Capture the cell that displays the provided text and extract its [x, y] central coordinate. 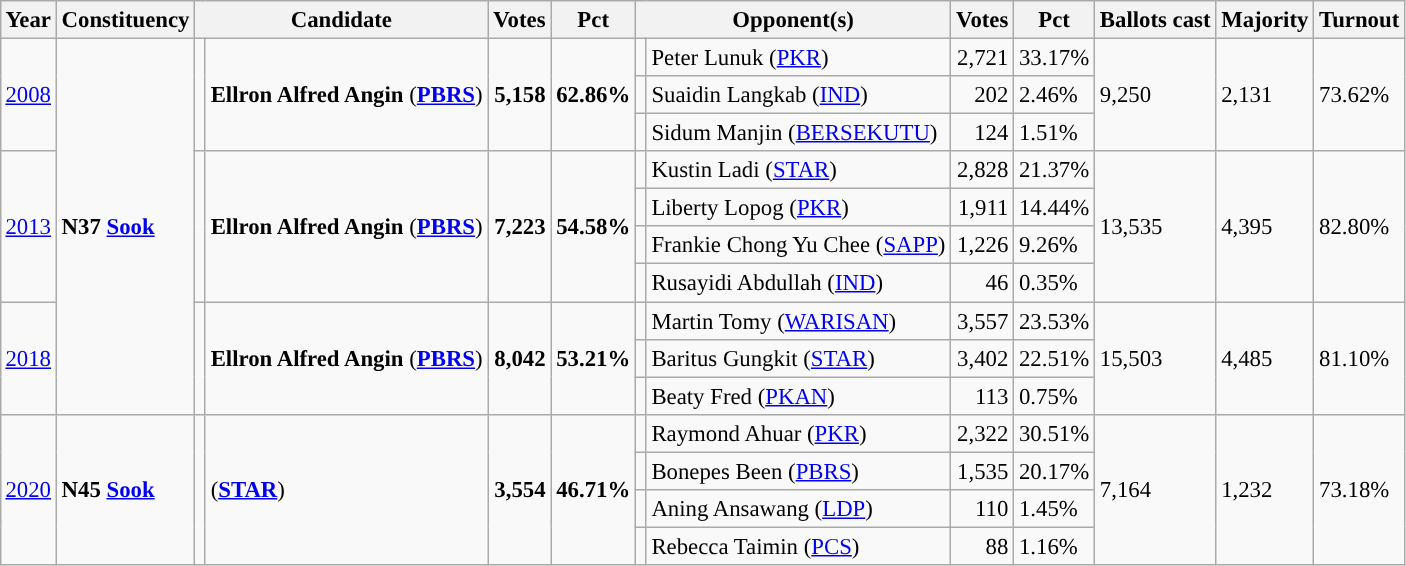
Peter Lunuk (PKR) [798, 57]
9.26% [1054, 245]
Beaty Fred (PKAN) [798, 396]
Rebecca Taimin (PCS) [798, 546]
22.51% [1054, 358]
81.10% [1360, 358]
3,402 [982, 358]
4,485 [1265, 358]
Sidum Manjin (BERSEKUTU) [798, 133]
14.44% [1054, 208]
2,828 [982, 170]
2,322 [982, 433]
2,721 [982, 57]
13,535 [1156, 226]
21.37% [1054, 170]
30.51% [1054, 433]
15,503 [1156, 358]
Kustin Ladi (STAR) [798, 170]
23.53% [1054, 321]
Aning Ansawang (LDP) [798, 508]
Year [28, 20]
N37 Sook [125, 226]
2013 [28, 226]
73.62% [1360, 94]
Candidate [342, 20]
5,158 [520, 94]
Constituency [125, 20]
1,226 [982, 245]
1,911 [982, 208]
0.35% [1054, 283]
N45 Sook [125, 489]
Ballots cast [1156, 20]
1.51% [1054, 133]
Liberty Lopog (PKR) [798, 208]
Frankie Chong Yu Chee (SAPP) [798, 245]
9,250 [1156, 94]
Martin Tomy (WARISAN) [798, 321]
2020 [28, 489]
2018 [28, 358]
7,164 [1156, 489]
Baritus Gungkit (STAR) [798, 358]
110 [982, 508]
8,042 [520, 358]
124 [982, 133]
0.75% [1054, 396]
113 [982, 396]
53.21% [594, 358]
3,554 [520, 489]
4,395 [1265, 226]
1.16% [1054, 546]
2008 [28, 94]
Rusayidi Abdullah (IND) [798, 283]
Raymond Ahuar (PKR) [798, 433]
Bonepes Been (PBRS) [798, 471]
Suaidin Langkab (IND) [798, 95]
2.46% [1054, 95]
Opponent(s) [792, 20]
1,535 [982, 471]
88 [982, 546]
46.71% [594, 489]
62.86% [594, 94]
202 [982, 95]
(STAR) [346, 489]
73.18% [1360, 489]
33.17% [1054, 57]
54.58% [594, 226]
Majority [1265, 20]
1,232 [1265, 489]
2,131 [1265, 94]
1.45% [1054, 508]
82.80% [1360, 226]
Turnout [1360, 20]
20.17% [1054, 471]
46 [982, 283]
3,557 [982, 321]
7,223 [520, 226]
